Return the (x, y) coordinate for the center point of the cell that contains the specified text.  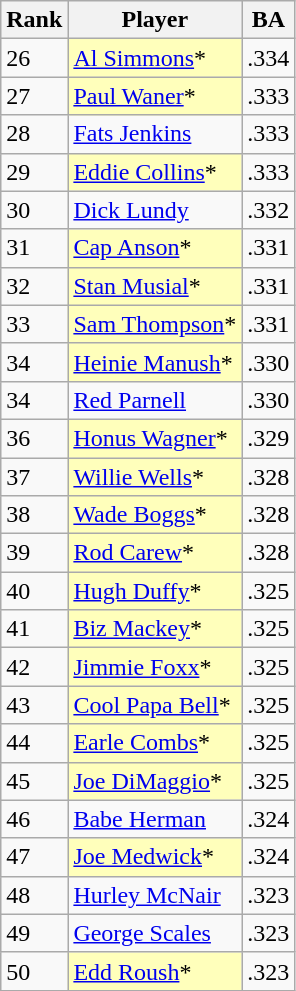
Biz Mackey* (155, 629)
BA (268, 20)
31 (34, 248)
Babe Herman (155, 819)
38 (34, 515)
Stan Musial* (155, 286)
.329 (268, 438)
Willie Wells* (155, 477)
.332 (268, 210)
32 (34, 286)
Honus Wagner* (155, 438)
28 (34, 134)
.334 (268, 58)
43 (34, 705)
Rod Carew* (155, 553)
33 (34, 324)
Heinie Manush* (155, 362)
47 (34, 857)
36 (34, 438)
46 (34, 819)
Dick Lundy (155, 210)
42 (34, 667)
44 (34, 743)
Fats Jenkins (155, 134)
45 (34, 781)
Al Simmons* (155, 58)
Eddie Collins* (155, 172)
Edd Roush* (155, 971)
Red Parnell (155, 400)
Hurley McNair (155, 895)
George Scales (155, 933)
40 (34, 591)
Cool Papa Bell* (155, 705)
Cap Anson* (155, 248)
Sam Thompson* (155, 324)
Wade Boggs* (155, 515)
50 (34, 971)
Rank (34, 20)
41 (34, 629)
26 (34, 58)
Joe DiMaggio* (155, 781)
49 (34, 933)
29 (34, 172)
39 (34, 553)
37 (34, 477)
30 (34, 210)
Hugh Duffy* (155, 591)
Jimmie Foxx* (155, 667)
Paul Waner* (155, 96)
48 (34, 895)
27 (34, 96)
Joe Medwick* (155, 857)
Earle Combs* (155, 743)
Player (155, 20)
